Extract the [X, Y] coordinate from the center of the cell holding the provided text.  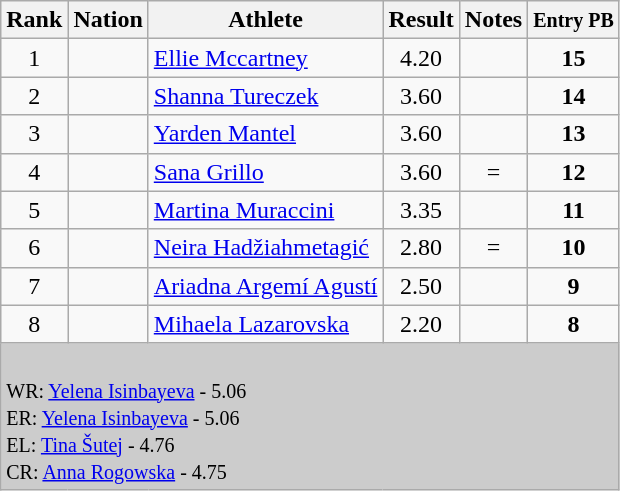
Yarden Mantel [266, 134]
Sana Grillo [266, 172]
5 [34, 210]
Result [421, 20]
6 [34, 248]
15 [574, 58]
Ellie Mccartney [266, 58]
Ariadna Argemí Agustí [266, 286]
14 [574, 96]
Athlete [266, 20]
4 [34, 172]
1 [34, 58]
13 [574, 134]
11 [574, 210]
Notes [493, 20]
Nation [108, 20]
Rank [34, 20]
7 [34, 286]
12 [574, 172]
3.35 [421, 210]
2.80 [421, 248]
Martina Muraccini [266, 210]
9 [574, 286]
Entry PB [574, 20]
10 [574, 248]
Neira Hadžiahmetagić [266, 248]
WR: Yelena Isinbayeva - 5.06ER: Yelena Isinbayeva - 5.06 EL: Tina Šutej - 4.76CR: Anna Rogowska - 4.75 [310, 416]
Shanna Tureczek [266, 96]
2.50 [421, 286]
4.20 [421, 58]
Mihaela Lazarovska [266, 324]
3 [34, 134]
2.20 [421, 324]
2 [34, 96]
